Detect which cell encompasses the target text, then output its (x, y) center coordinate. 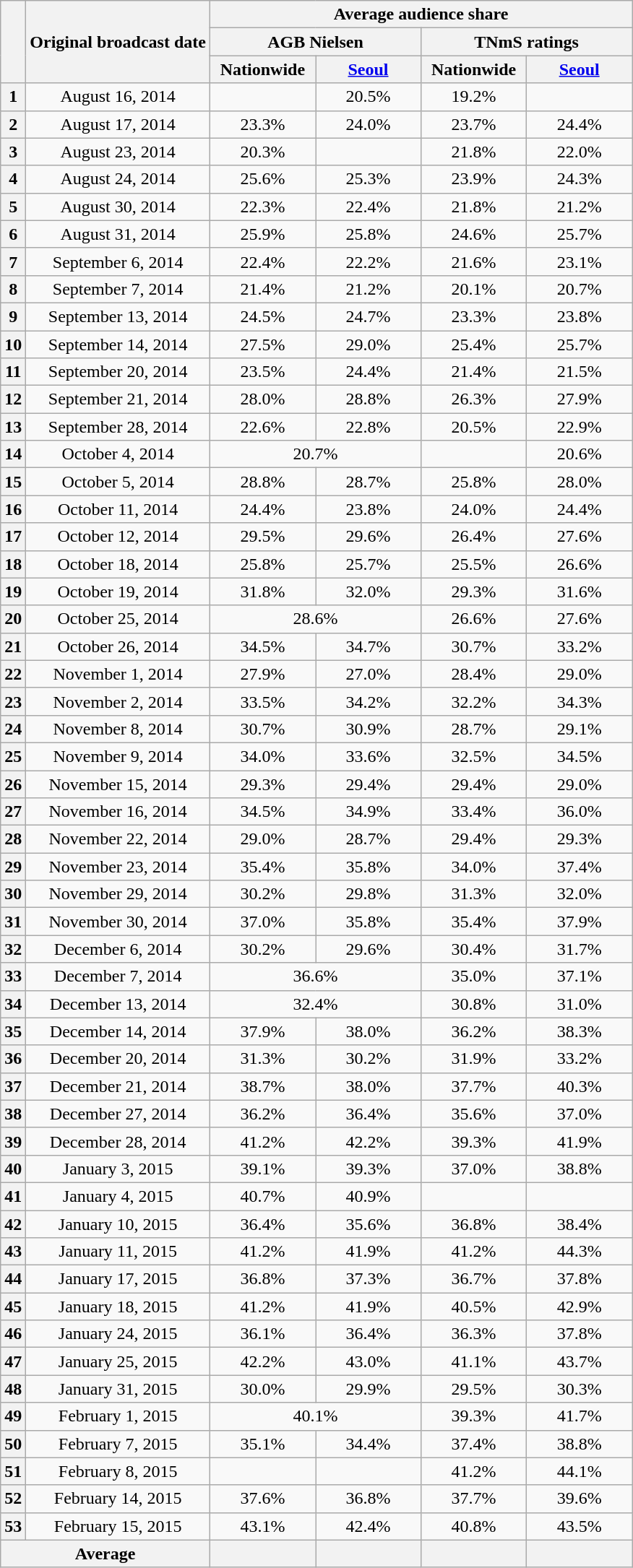
21 (13, 646)
December 20, 2014 (119, 1059)
15 (13, 482)
September 6, 2014 (119, 261)
36.1% (262, 1334)
43 (13, 1252)
November 2, 2014 (119, 701)
28.4% (474, 674)
AGB Nielsen (315, 42)
October 18, 2014 (119, 564)
February 8, 2015 (119, 1471)
33.6% (368, 756)
January 11, 2015 (119, 1252)
40 (13, 1169)
21.5% (580, 372)
2 (13, 124)
26.3% (474, 399)
31.8% (262, 592)
41.7% (580, 1416)
24.5% (262, 316)
37.6% (262, 1499)
52 (13, 1499)
39 (13, 1141)
26.4% (474, 537)
August 23, 2014 (119, 152)
27.0% (368, 674)
August 24, 2014 (119, 179)
41 (13, 1196)
5 (13, 207)
38.3% (580, 1031)
37 (13, 1086)
22 (13, 674)
13 (13, 427)
27.5% (262, 345)
31.0% (580, 1004)
18 (13, 564)
39.6% (580, 1499)
30.0% (262, 1389)
29.9% (368, 1389)
10 (13, 345)
23 (13, 701)
40.1% (315, 1416)
December 21, 2014 (119, 1086)
December 13, 2014 (119, 1004)
34.2% (368, 701)
29 (13, 867)
31.9% (474, 1059)
34.4% (368, 1444)
25.5% (474, 564)
30.4% (474, 949)
40.8% (474, 1526)
32 (13, 949)
31.7% (580, 949)
32.4% (315, 1004)
44.1% (580, 1471)
47 (13, 1361)
7 (13, 261)
35.0% (474, 976)
22.0% (580, 152)
September 13, 2014 (119, 316)
31 (13, 922)
November 30, 2014 (119, 922)
23.1% (580, 261)
January 31, 2015 (119, 1389)
19 (13, 592)
December 28, 2014 (119, 1141)
53 (13, 1526)
43.0% (368, 1361)
25.3% (368, 179)
28 (13, 839)
42.4% (368, 1526)
25.4% (474, 345)
4 (13, 179)
20.6% (580, 454)
26 (13, 784)
37.1% (580, 976)
November 22, 2014 (119, 839)
October 5, 2014 (119, 482)
25.9% (262, 234)
February 7, 2015 (119, 1444)
40.5% (474, 1307)
September 7, 2014 (119, 289)
1 (13, 97)
24.7% (368, 316)
36.6% (315, 976)
30.3% (580, 1389)
August 31, 2014 (119, 234)
6 (13, 234)
December 27, 2014 (119, 1114)
22.9% (580, 427)
Average (105, 1554)
December 14, 2014 (119, 1031)
29.8% (368, 894)
32.2% (474, 701)
30.8% (474, 1004)
35.1% (262, 1444)
22.3% (262, 207)
33.4% (474, 812)
25 (13, 756)
December 6, 2014 (119, 949)
28.6% (315, 619)
November 9, 2014 (119, 756)
36 (13, 1059)
32.5% (474, 756)
20.1% (474, 289)
February 14, 2015 (119, 1499)
February 1, 2015 (119, 1416)
44.3% (580, 1252)
October 25, 2014 (119, 619)
34 (13, 1004)
October 12, 2014 (119, 537)
36.7% (474, 1279)
November 23, 2014 (119, 867)
51 (13, 1471)
September 28, 2014 (119, 427)
38 (13, 1114)
23.9% (474, 179)
40.3% (580, 1086)
42.9% (580, 1307)
22.6% (262, 427)
11 (13, 372)
20.3% (262, 152)
43.7% (580, 1361)
21.6% (474, 261)
September 14, 2014 (119, 345)
33 (13, 976)
TNmS ratings (527, 42)
January 25, 2015 (119, 1361)
43.1% (262, 1526)
23.7% (474, 124)
30 (13, 894)
34.3% (580, 701)
43.5% (580, 1526)
9 (13, 316)
October 4, 2014 (119, 454)
Original broadcast date (119, 42)
20 (13, 619)
8 (13, 289)
34.9% (368, 812)
34.7% (368, 646)
January 24, 2015 (119, 1334)
50 (13, 1444)
44 (13, 1279)
January 18, 2015 (119, 1307)
August 17, 2014 (119, 124)
October 19, 2014 (119, 592)
November 16, 2014 (119, 812)
39.1% (262, 1169)
January 17, 2015 (119, 1279)
23.5% (262, 372)
January 3, 2015 (119, 1169)
40.7% (262, 1196)
Average audience share (421, 14)
31.6% (580, 592)
October 11, 2014 (119, 509)
19.2% (474, 97)
36.3% (474, 1334)
17 (13, 537)
35 (13, 1031)
40.9% (368, 1196)
February 15, 2015 (119, 1526)
29.1% (580, 729)
January 4, 2015 (119, 1196)
12 (13, 399)
August 16, 2014 (119, 97)
48 (13, 1389)
October 26, 2014 (119, 646)
22.8% (368, 427)
25.6% (262, 179)
November 8, 2014 (119, 729)
22.2% (368, 261)
November 15, 2014 (119, 784)
37.3% (368, 1279)
49 (13, 1416)
16 (13, 509)
14 (13, 454)
36.0% (580, 812)
27 (13, 812)
24 (13, 729)
September 21, 2014 (119, 399)
24.3% (580, 179)
3 (13, 152)
38.7% (262, 1086)
38.4% (580, 1224)
30.9% (368, 729)
August 30, 2014 (119, 207)
24.6% (474, 234)
46 (13, 1334)
September 20, 2014 (119, 372)
December 7, 2014 (119, 976)
33.5% (262, 701)
42 (13, 1224)
November 1, 2014 (119, 674)
November 29, 2014 (119, 894)
41.1% (474, 1361)
45 (13, 1307)
January 10, 2015 (119, 1224)
